Scan for the cell matching the given text and deliver its (X, Y) coordinate at center. 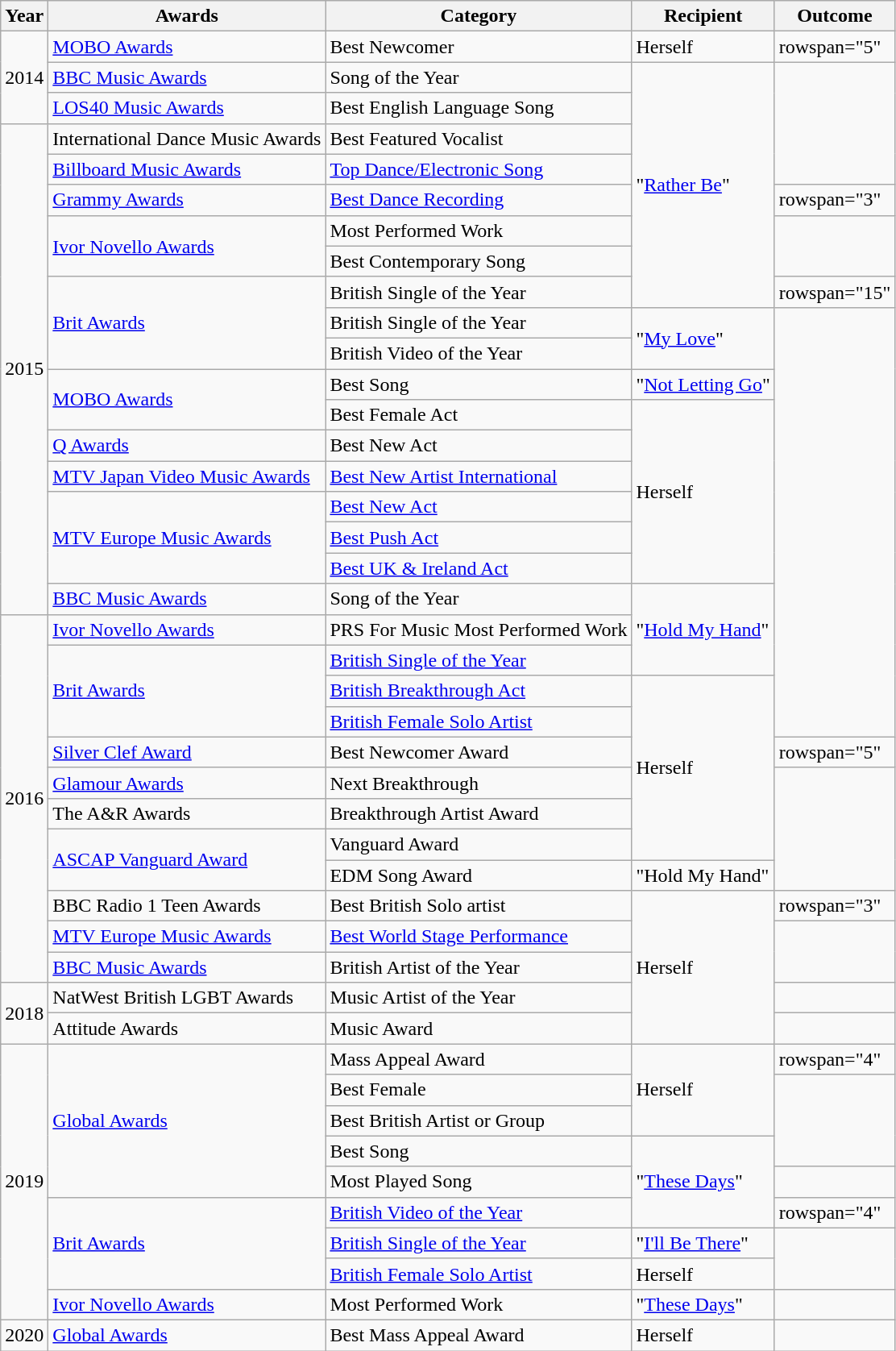
Vanguard Award (479, 844)
LOS40 Music Awards (187, 108)
Best English Language Song (479, 108)
2018 (24, 1013)
Mass Appeal Award (479, 1059)
BBC Radio 1 Teen Awards (187, 906)
Music Award (479, 1029)
Recipient (703, 16)
Year (24, 16)
Breakthrough Artist Award (479, 813)
2014 (24, 77)
Category (479, 16)
2015 (24, 369)
Attitude Awards (187, 1029)
ASCAP Vanguard Award (187, 859)
Best Newcomer Award (479, 752)
Top Dance/Electronic Song (479, 169)
Most Played Song (479, 1182)
2019 (24, 1182)
Next Breakthrough (479, 783)
"Not Letting Go" (703, 385)
British Artist of the Year (479, 967)
"My Love" (703, 338)
Glamour Awards (187, 783)
Best UK & Ireland Act (479, 568)
Grammy Awards (187, 200)
The A&R Awards (187, 813)
Best World Stage Performance (479, 937)
MTV Japan Video Music Awards (187, 476)
Best Featured Vocalist (479, 139)
Best Newcomer (479, 47)
Music Artist of the Year (479, 998)
Best Mass Appeal Award (479, 1335)
PRS For Music Most Performed Work (479, 630)
2020 (24, 1335)
Q Awards (187, 446)
Outcome (835, 16)
NatWest British LGBT Awards (187, 998)
Best British Artist or Group (479, 1120)
Silver Clef Award (187, 752)
EDM Song Award (479, 875)
British Breakthrough Act (479, 691)
Best Push Act (479, 538)
International Dance Music Awards (187, 139)
Best Dance Recording (479, 200)
Best British Solo artist (479, 906)
Awards (187, 16)
rowspan="15" (835, 292)
Billboard Music Awards (187, 169)
"I'll Be There" (703, 1243)
Best New Artist International (479, 476)
2016 (24, 798)
Best Contemporary Song (479, 261)
Best Female Act (479, 415)
Best Female (479, 1090)
"Rather Be" (703, 185)
